Extract the (x, y) coordinate from the center of the cell holding the provided text.  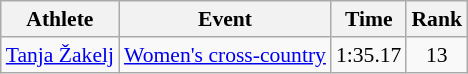
Time (368, 19)
Women's cross-country (225, 55)
Event (225, 19)
Rank (436, 19)
Tanja Žakelj (60, 55)
13 (436, 55)
Athlete (60, 19)
1:35.17 (368, 55)
